Determine the [X, Y] coordinate at the center of the cell enclosing the given text.  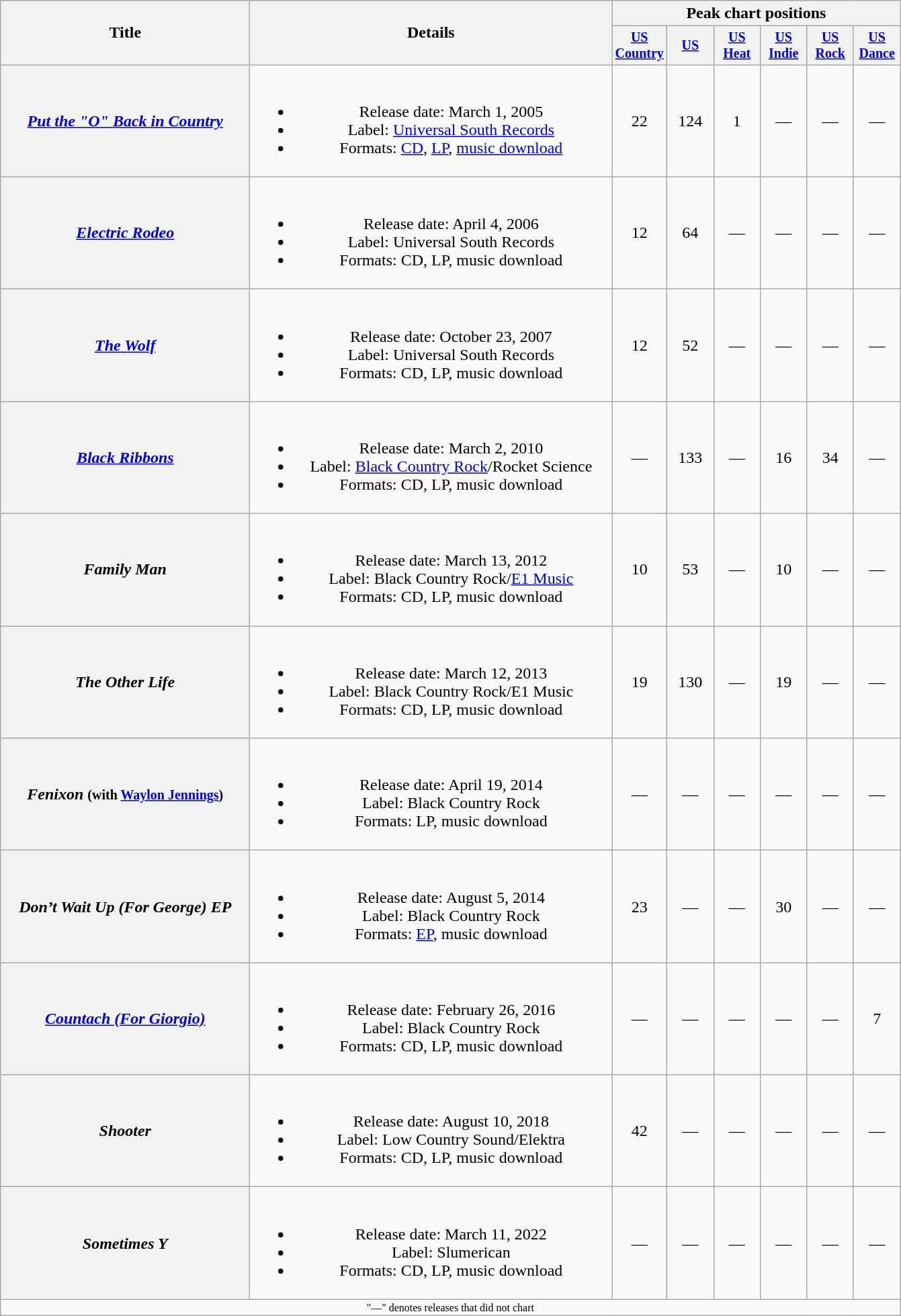
Title [125, 33]
US Rock [830, 46]
US [691, 46]
Release date: April 4, 2006Label: Universal South RecordsFormats: CD, LP, music download [431, 232]
133 [691, 457]
7 [876, 1018]
Release date: March 13, 2012Label: Black Country Rock/E1 MusicFormats: CD, LP, music download [431, 570]
USHeat [736, 46]
US Dance [876, 46]
22 [640, 121]
30 [783, 907]
Sometimes Y [125, 1243]
1 [736, 121]
16 [783, 457]
Put the "O" Back in Country [125, 121]
Black Ribbons [125, 457]
130 [691, 683]
Release date: March 11, 2022Label: SlumericanFormats: CD, LP, music download [431, 1243]
Don’t Wait Up (For George) EP [125, 907]
Shooter [125, 1131]
Family Man [125, 570]
Release date: March 2, 2010Label: Black Country Rock/Rocket ScienceFormats: CD, LP, music download [431, 457]
Release date: March 12, 2013Label: Black Country Rock/E1 MusicFormats: CD, LP, music download [431, 683]
Release date: August 10, 2018Label: Low Country Sound/ElektraFormats: CD, LP, music download [431, 1131]
US Indie [783, 46]
Details [431, 33]
Release date: October 23, 2007Label: Universal South RecordsFormats: CD, LP, music download [431, 345]
23 [640, 907]
Countach (For Giorgio) [125, 1018]
124 [691, 121]
The Wolf [125, 345]
The Other Life [125, 683]
64 [691, 232]
42 [640, 1131]
Fenixon (with Waylon Jennings) [125, 794]
"—" denotes releases that did not chart [450, 1307]
53 [691, 570]
Peak chart positions [757, 13]
Release date: August 5, 2014Label: Black Country RockFormats: EP, music download [431, 907]
Release date: February 26, 2016Label: Black Country RockFormats: CD, LP, music download [431, 1018]
52 [691, 345]
US Country [640, 46]
Release date: April 19, 2014Label: Black Country RockFormats: LP, music download [431, 794]
Release date: March 1, 2005Label: Universal South RecordsFormats: CD, LP, music download [431, 121]
34 [830, 457]
Electric Rodeo [125, 232]
